Return [x, y] of the center of cell containing provided text 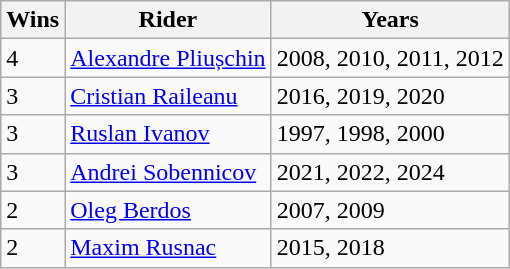
Wins [33, 20]
2008, 2010, 2011, 2012 [390, 58]
Rider [168, 20]
Alexandre Pliușchin [168, 58]
Maxim Rusnac [168, 248]
4 [33, 58]
2007, 2009 [390, 210]
Cristian Raileanu [168, 96]
1997, 1998, 2000 [390, 134]
Andrei Sobennicov [168, 172]
Oleg Berdos [168, 210]
2015, 2018 [390, 248]
Ruslan Ivanov [168, 134]
2016, 2019, 2020 [390, 96]
2021, 2022, 2024 [390, 172]
Years [390, 20]
